Extract the (X, Y) coordinate from the center of the cell holding the provided text.  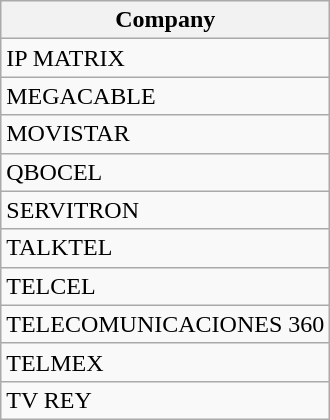
Company (166, 20)
IP MATRIX (166, 58)
TELMEX (166, 362)
TELCEL (166, 286)
MEGACABLE (166, 96)
TALKTEL (166, 248)
QBOCEL (166, 172)
SERVITRON (166, 210)
MOVISTAR (166, 134)
TELECOMUNICACIONES 360 (166, 324)
TV REY (166, 400)
